Return the [x, y] coordinate for the center point of the cell that contains the specified text.  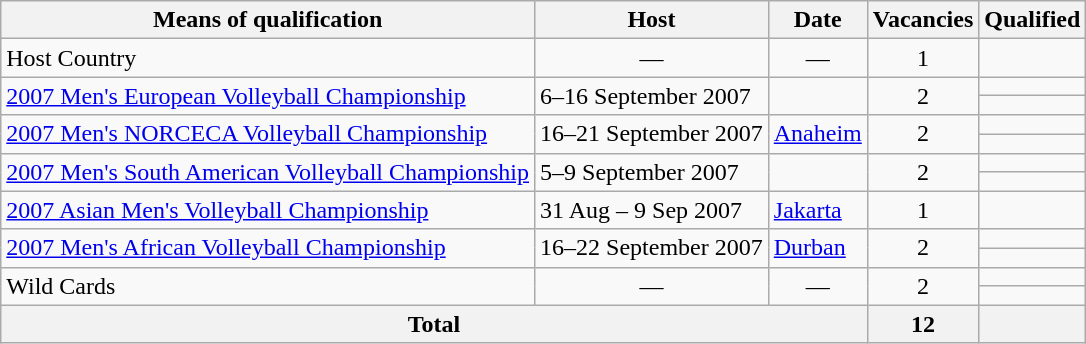
— [652, 58]
Qualified [1032, 20]
2007 Asian Men's Volleyball Championship [268, 210]
Anaheim [818, 134]
16–21 September 2007 [652, 134]
5–9 September 2007 [652, 172]
Means of qualification [268, 20]
Durban [818, 248]
6–16 September 2007 [652, 96]
Jakarta [818, 210]
Vacancies [923, 20]
2007 Men's NORCECA Volleyball Championship [268, 134]
Wild Cards [268, 286]
2007 Men's African Volleyball Championship [268, 248]
2007 Men's European Volleyball Championship [268, 96]
31 Aug – 9 Sep 2007 [652, 210]
Host [652, 20]
Date [818, 20]
16–22 September 2007 [652, 248]
Total [434, 324]
Host Country [268, 58]
12 [923, 324]
2007 Men's South American Volleyball Championship [268, 172]
